Locate the cell with the specified text and output its [x, y] center coordinate. 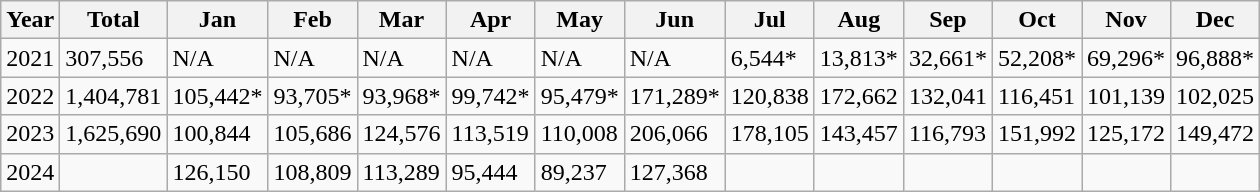
127,368 [674, 172]
Total [114, 20]
Feb [312, 20]
101,139 [1126, 96]
Apr [490, 20]
69,296* [1126, 58]
2021 [30, 58]
124,576 [402, 134]
102,025 [1216, 96]
149,472 [1216, 134]
116,793 [948, 134]
171,289* [674, 96]
Aug [858, 20]
100,844 [218, 134]
172,662 [858, 96]
206,066 [674, 134]
105,686 [312, 134]
132,041 [948, 96]
Sep [948, 20]
110,008 [580, 134]
Oct [1036, 20]
95,444 [490, 172]
Year [30, 20]
Dec [1216, 20]
99,742* [490, 96]
89,237 [580, 172]
108,809 [312, 172]
13,813* [858, 58]
Jul [770, 20]
52,208* [1036, 58]
93,968* [402, 96]
105,442* [218, 96]
6,544* [770, 58]
2024 [30, 172]
307,556 [114, 58]
Jan [218, 20]
125,172 [1126, 134]
95,479* [580, 96]
120,838 [770, 96]
178,105 [770, 134]
32,661* [948, 58]
Mar [402, 20]
113,289 [402, 172]
Nov [1126, 20]
May [580, 20]
126,150 [218, 172]
113,519 [490, 134]
1,625,690 [114, 134]
2022 [30, 96]
143,457 [858, 134]
151,992 [1036, 134]
96,888* [1216, 58]
116,451 [1036, 96]
93,705* [312, 96]
2023 [30, 134]
Jun [674, 20]
1,404,781 [114, 96]
